Provide the (X, Y) coordinate of the cell's center where the given text is located.  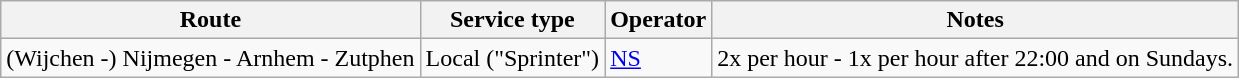
Local ("Sprinter") (512, 58)
Notes (976, 20)
Operator (658, 20)
(Wijchen -) Nijmegen - Arnhem - Zutphen (210, 58)
Service type (512, 20)
NS (658, 58)
2x per hour - 1x per hour after 22:00 and on Sundays. (976, 58)
Route (210, 20)
